Locate the cell with the specified text and output its (X, Y) center coordinate. 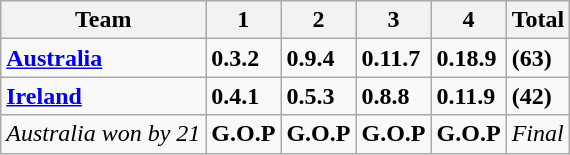
Final (538, 134)
0.4.1 (244, 96)
Australia won by 21 (104, 134)
0.8.8 (394, 96)
Team (104, 20)
0.9.4 (318, 58)
Total (538, 20)
(63) (538, 58)
3 (394, 20)
Australia (104, 58)
0.18.9 (468, 58)
0.11.9 (468, 96)
0.5.3 (318, 96)
0.3.2 (244, 58)
Ireland (104, 96)
2 (318, 20)
4 (468, 20)
0.11.7 (394, 58)
1 (244, 20)
(42) (538, 96)
